Find where the given text appears and provide that cell's center as [x, y] coordinate. 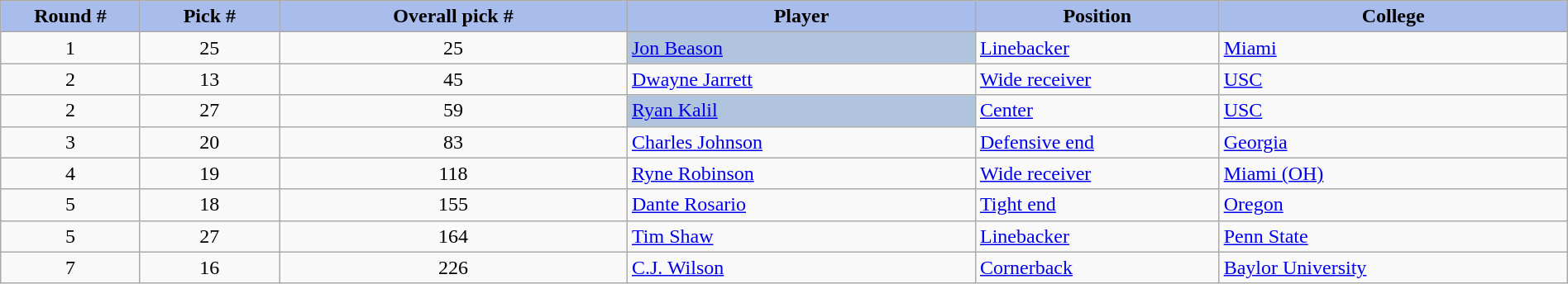
1 [70, 48]
20 [209, 142]
18 [209, 205]
Pick # [209, 17]
Tight end [1097, 205]
College [1393, 17]
45 [453, 79]
118 [453, 173]
Charles Johnson [801, 142]
Penn State [1393, 236]
Ryne Robinson [801, 173]
Jon Beason [801, 48]
3 [70, 142]
Defensive end [1097, 142]
16 [209, 267]
226 [453, 267]
83 [453, 142]
Overall pick # [453, 17]
Ryan Kalil [801, 111]
155 [453, 205]
Dante Rosario [801, 205]
Player [801, 17]
Oregon [1393, 205]
Georgia [1393, 142]
Miami [1393, 48]
Round # [70, 17]
Dwayne Jarrett [801, 79]
19 [209, 173]
59 [453, 111]
164 [453, 236]
4 [70, 173]
Tim Shaw [801, 236]
Cornerback [1097, 267]
7 [70, 267]
Miami (OH) [1393, 173]
Position [1097, 17]
C.J. Wilson [801, 267]
Center [1097, 111]
Baylor University [1393, 267]
13 [209, 79]
